Determine the [X, Y] coordinate at the center of the cell enclosing the given text.  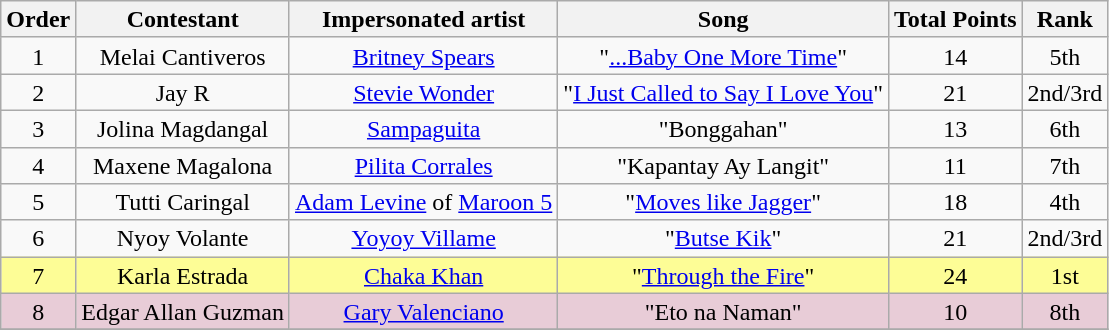
1 [38, 56]
6th [1065, 128]
24 [955, 276]
Tutti Caringal [183, 202]
"Moves like Jagger" [724, 202]
Jay R [183, 92]
Nyoy Volante [183, 238]
Impersonated artist [423, 20]
Melai Cantiveros [183, 56]
5th [1065, 56]
Pilita Corrales [423, 166]
3 [38, 128]
Stevie Wonder [423, 92]
"...Baby One More Time" [724, 56]
"Butse Kik" [724, 238]
Rank [1065, 20]
Karla Estrada [183, 276]
Maxene Magalona [183, 166]
7 [38, 276]
Yoyoy Villame [423, 238]
Order [38, 20]
8 [38, 312]
4th [1065, 202]
8th [1065, 312]
4 [38, 166]
"Kapantay Ay Langit" [724, 166]
13 [955, 128]
Edgar Allan Guzman [183, 312]
Gary Valenciano [423, 312]
Total Points [955, 20]
Adam Levine of Maroon 5 [423, 202]
2 [38, 92]
Jolina Magdangal [183, 128]
"I Just Called to Say I Love You" [724, 92]
6 [38, 238]
Song [724, 20]
Britney Spears [423, 56]
7th [1065, 166]
Contestant [183, 20]
10 [955, 312]
18 [955, 202]
11 [955, 166]
Chaka Khan [423, 276]
"Through the Fire" [724, 276]
14 [955, 56]
Sampaguita [423, 128]
5 [38, 202]
"Eto na Naman" [724, 312]
1st [1065, 276]
"Bonggahan" [724, 128]
